Detect which cell encompasses the target text, then output its [x, y] center coordinate. 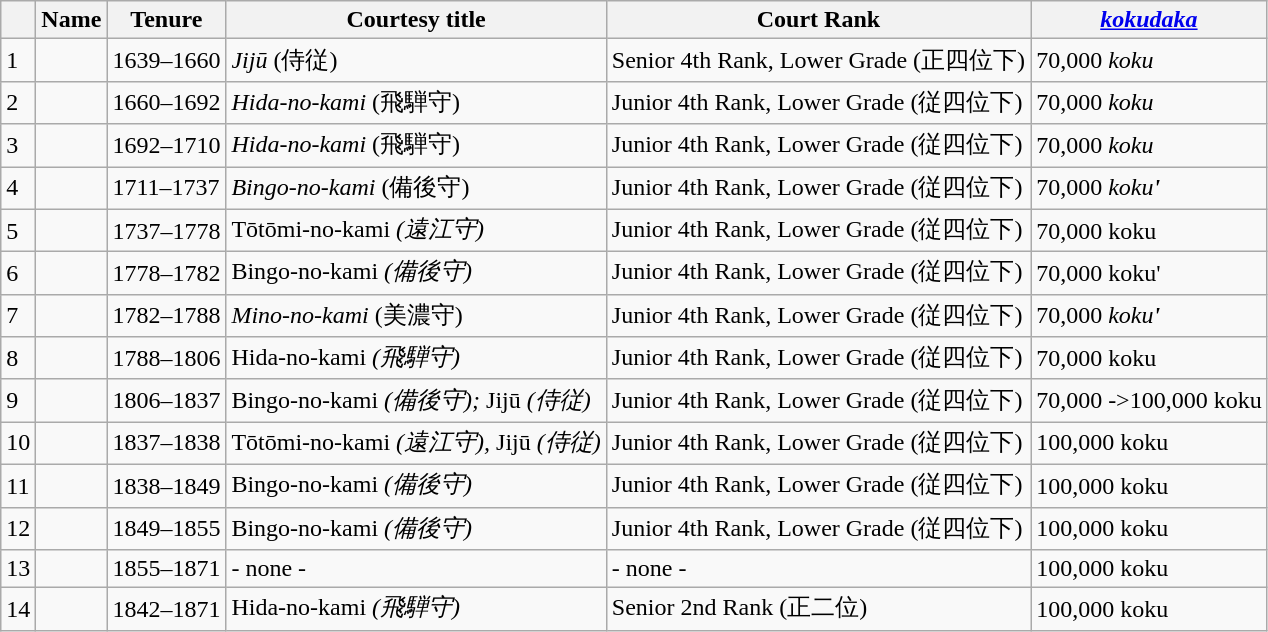
6 [18, 274]
Name [72, 20]
1737–1778 [166, 230]
1660–1692 [166, 102]
1692–1710 [166, 146]
1806–1837 [166, 400]
2 [18, 102]
1711–1737 [166, 188]
Senior 2nd Rank (正二位) [818, 610]
14 [18, 610]
Tōtōmi-no-kami (遠江守) [416, 230]
1 [18, 60]
12 [18, 528]
Courtesy title [416, 20]
Tenure [166, 20]
3 [18, 146]
1849–1855 [166, 528]
10 [18, 444]
Mino-no-kami (美濃守) [416, 316]
1842–1871 [166, 610]
1782–1788 [166, 316]
5 [18, 230]
1855–1871 [166, 569]
Tōtōmi-no-kami (遠江守), Jijū (侍従) [416, 444]
1838–1849 [166, 486]
4 [18, 188]
13 [18, 569]
1778–1782 [166, 274]
1639–1660 [166, 60]
Bingo-no-kami (備後守); Jijū (侍従) [416, 400]
9 [18, 400]
8 [18, 358]
7 [18, 316]
kokudaka [1150, 20]
Jijū (侍従) [416, 60]
11 [18, 486]
70,000 ->100,000 koku [1150, 400]
1788–1806 [166, 358]
Senior 4th Rank, Lower Grade (正四位下) [818, 60]
Court Rank [818, 20]
1837–1838 [166, 444]
